Detect which cell encompasses the target text, then output its [x, y] center coordinate. 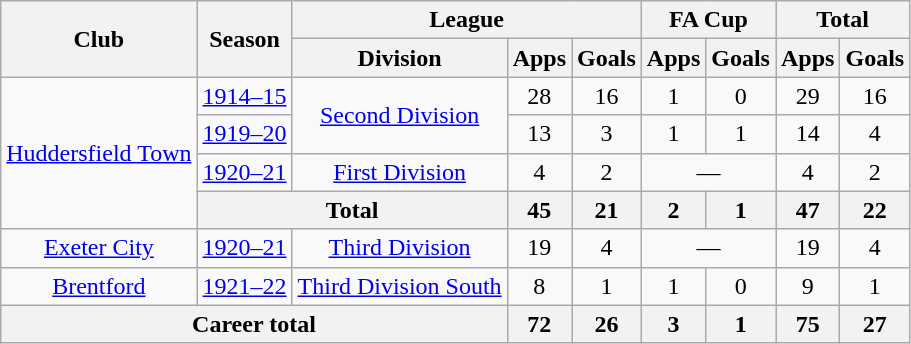
Division [400, 58]
29 [808, 96]
14 [808, 134]
Exeter City [99, 248]
Brentford [99, 286]
1919–20 [244, 134]
47 [808, 210]
22 [875, 210]
45 [539, 210]
28 [539, 96]
Second Division [400, 115]
Career total [254, 324]
1914–15 [244, 96]
9 [808, 286]
Huddersfield Town [99, 153]
First Division [400, 172]
Club [99, 39]
27 [875, 324]
72 [539, 324]
8 [539, 286]
1921–22 [244, 286]
FA Cup [708, 20]
21 [607, 210]
League [466, 20]
75 [808, 324]
Season [244, 39]
13 [539, 134]
Third Division South [400, 286]
26 [607, 324]
Third Division [400, 248]
